Return the (X, Y) coordinate for the center point of the cell that contains the specified text.  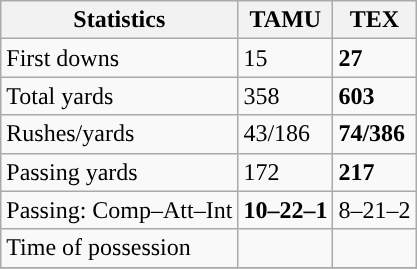
15 (286, 58)
TAMU (286, 20)
358 (286, 96)
Passing yards (120, 172)
Total yards (120, 96)
27 (374, 58)
172 (286, 172)
603 (374, 96)
Statistics (120, 20)
Passing: Comp–Att–Int (120, 210)
First downs (120, 58)
43/186 (286, 134)
Time of possession (120, 248)
217 (374, 172)
TEX (374, 20)
74/386 (374, 134)
10–22–1 (286, 210)
Rushes/yards (120, 134)
8–21–2 (374, 210)
